Determine the (X, Y) coordinate at the center of the cell enclosing the given text.  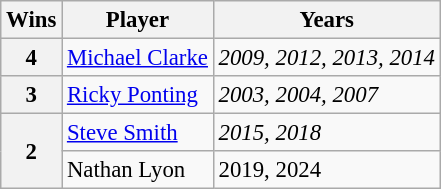
2015, 2018 (326, 133)
Nathan Lyon (138, 170)
2019, 2024 (326, 170)
Steve Smith (138, 133)
Wins (32, 20)
Player (138, 20)
2009, 2012, 2013, 2014 (326, 58)
Ricky Ponting (138, 95)
2 (32, 152)
2003, 2004, 2007 (326, 95)
4 (32, 58)
3 (32, 95)
Michael Clarke (138, 58)
Years (326, 20)
